Extract the [X, Y] coordinate from the center of the cell holding the provided text.  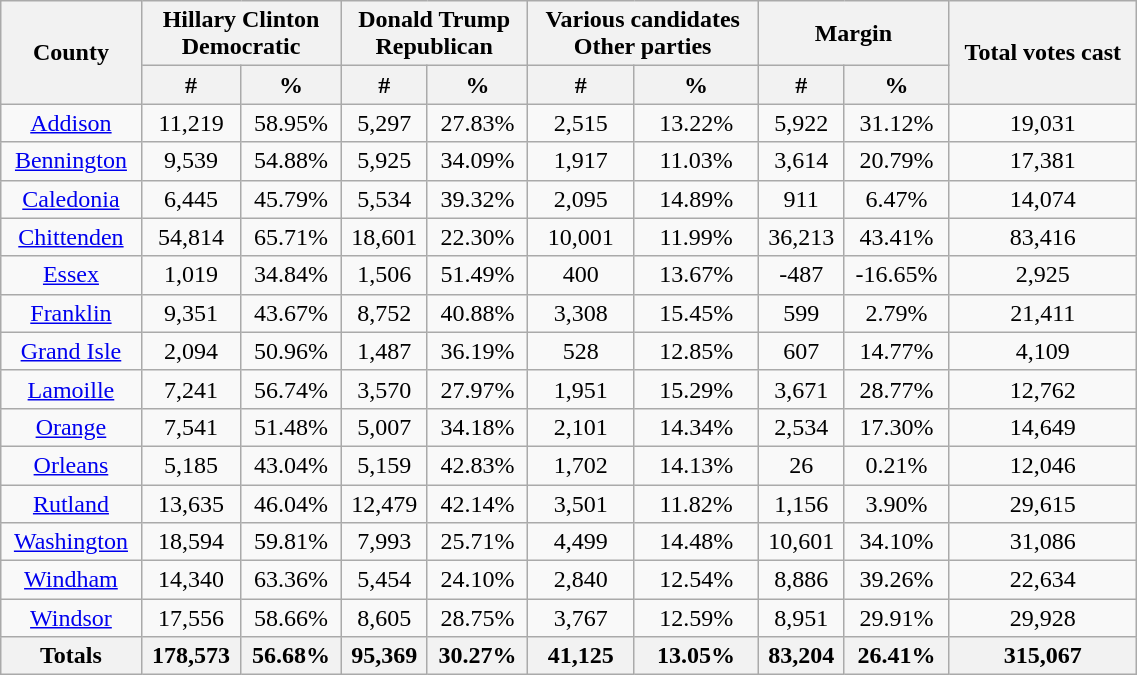
2,094 [191, 351]
315,067 [1043, 656]
19,031 [1043, 123]
2,925 [1043, 275]
528 [580, 351]
5,534 [384, 199]
83,416 [1043, 237]
2,101 [580, 427]
6,445 [191, 199]
Total votes cast [1043, 52]
13.67% [696, 275]
8,752 [384, 313]
14,074 [1043, 199]
4,109 [1043, 351]
11,219 [191, 123]
Orange [71, 427]
8,951 [801, 618]
5,007 [384, 427]
9,351 [191, 313]
5,297 [384, 123]
13,635 [191, 503]
12.85% [696, 351]
14.77% [896, 351]
8,886 [801, 580]
2.79% [896, 313]
56.68% [291, 656]
31.12% [896, 123]
39.32% [477, 199]
7,241 [191, 389]
12.54% [696, 580]
Bennington [71, 161]
14.13% [696, 465]
34.84% [291, 275]
46.04% [291, 503]
14,340 [191, 580]
0.21% [896, 465]
14.89% [696, 199]
54.88% [291, 161]
7,541 [191, 427]
-16.65% [896, 275]
56.74% [291, 389]
5,454 [384, 580]
Margin [854, 34]
27.97% [477, 389]
63.36% [291, 580]
36,213 [801, 237]
34.10% [896, 542]
25.71% [477, 542]
29,928 [1043, 618]
10,601 [801, 542]
1,487 [384, 351]
65.71% [291, 237]
3,767 [580, 618]
18,594 [191, 542]
22,634 [1043, 580]
Donald TrumpRepublican [434, 34]
6.47% [896, 199]
3,570 [384, 389]
2,840 [580, 580]
13.22% [696, 123]
12.59% [696, 618]
14.48% [696, 542]
42.83% [477, 465]
95,369 [384, 656]
21,411 [1043, 313]
41,125 [580, 656]
11.03% [696, 161]
Washington [71, 542]
2,095 [580, 199]
42.14% [477, 503]
29,615 [1043, 503]
17.30% [896, 427]
40.88% [477, 313]
17,381 [1043, 161]
Orleans [71, 465]
5,159 [384, 465]
Addison [71, 123]
12,762 [1043, 389]
43.67% [291, 313]
Chittenden [71, 237]
17,556 [191, 618]
36.19% [477, 351]
30.27% [477, 656]
11.99% [696, 237]
29.91% [896, 618]
15.29% [696, 389]
911 [801, 199]
28.77% [896, 389]
Caledonia [71, 199]
14.34% [696, 427]
11.82% [696, 503]
51.48% [291, 427]
4,499 [580, 542]
3,501 [580, 503]
2,515 [580, 123]
Various candidatesOther parties [642, 34]
2,534 [801, 427]
26 [801, 465]
34.18% [477, 427]
12,046 [1043, 465]
58.66% [291, 618]
5,185 [191, 465]
Hillary ClintonDemocratic [241, 34]
1,156 [801, 503]
27.83% [477, 123]
24.10% [477, 580]
1,506 [384, 275]
58.95% [291, 123]
1,702 [580, 465]
50.96% [291, 351]
31,086 [1043, 542]
15.45% [696, 313]
18,601 [384, 237]
400 [580, 275]
3,308 [580, 313]
9,539 [191, 161]
5,925 [384, 161]
22.30% [477, 237]
12,479 [384, 503]
607 [801, 351]
3.90% [896, 503]
1,019 [191, 275]
83,204 [801, 656]
20.79% [896, 161]
34.09% [477, 161]
26.41% [896, 656]
178,573 [191, 656]
Windsor [71, 618]
Franklin [71, 313]
7,993 [384, 542]
1,951 [580, 389]
28.75% [477, 618]
8,605 [384, 618]
43.04% [291, 465]
Rutland [71, 503]
39.26% [896, 580]
54,814 [191, 237]
3,614 [801, 161]
10,001 [580, 237]
-487 [801, 275]
45.79% [291, 199]
Essex [71, 275]
5,922 [801, 123]
43.41% [896, 237]
59.81% [291, 542]
Lamoille [71, 389]
51.49% [477, 275]
13.05% [696, 656]
1,917 [580, 161]
14,649 [1043, 427]
County [71, 52]
599 [801, 313]
3,671 [801, 389]
Totals [71, 656]
Windham [71, 580]
Grand Isle [71, 351]
